Provide the [X, Y] coordinate of the cell's center where the given text is located.  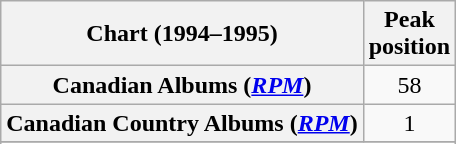
Canadian Country Albums (RPM) [182, 123]
1 [409, 123]
Peakposition [409, 34]
Chart (1994–1995) [182, 34]
58 [409, 85]
Canadian Albums (RPM) [182, 85]
